Return (x, y) of the center of cell containing provided text 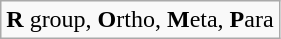
R group, Ortho, Meta, Para (140, 20)
